Pinpoint the cell where the given text exists, returning its (X, Y) midpoint coordinate. 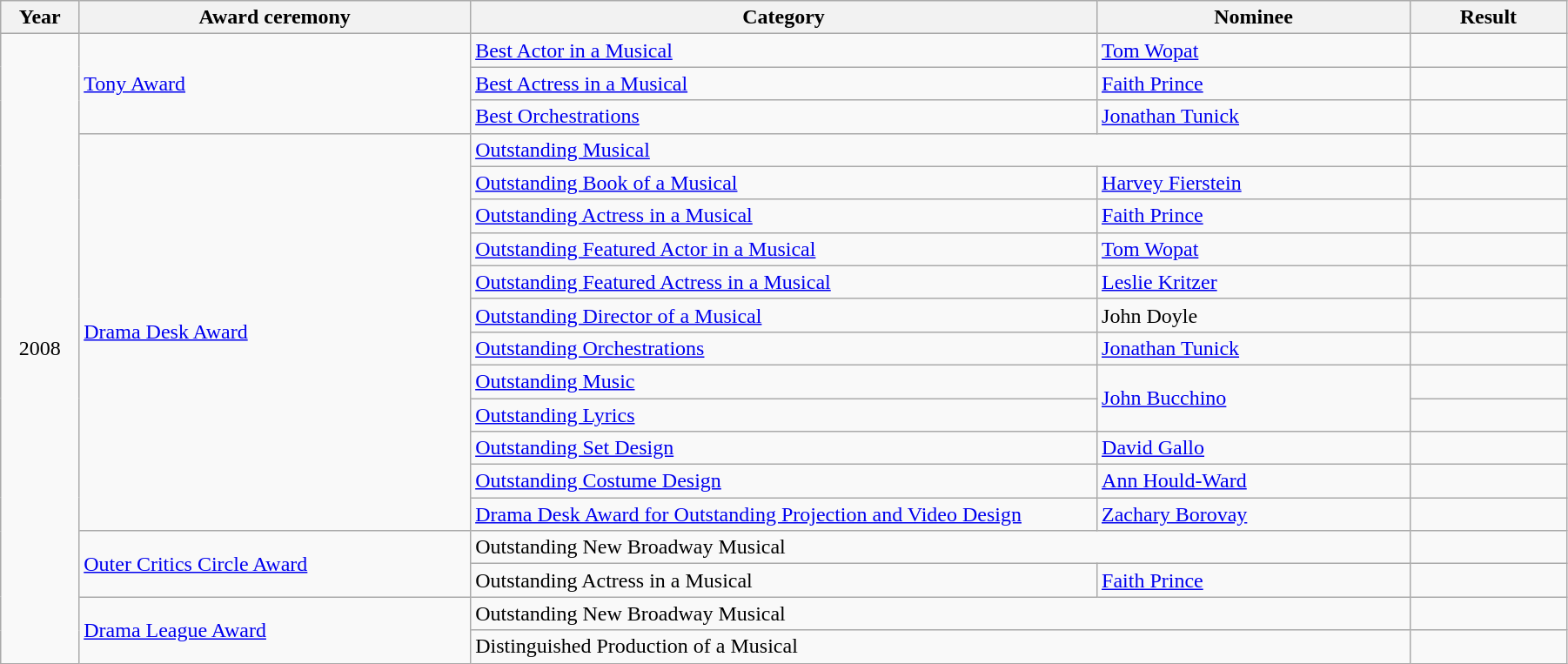
Outstanding Featured Actor in a Musical (784, 249)
Outstanding Orchestrations (784, 348)
Harvey Fierstein (1254, 183)
David Gallo (1254, 448)
Category (784, 17)
Zachary Borovay (1254, 514)
Outstanding Set Design (784, 448)
Year (40, 17)
Outstanding Costume Design (784, 481)
Leslie Kritzer (1254, 282)
Drama League Award (275, 630)
Outer Critics Circle Award (275, 564)
Ann Hould-Ward (1254, 481)
Award ceremony (275, 17)
Drama Desk Award (275, 332)
Result (1488, 17)
Nominee (1254, 17)
Outstanding Lyrics (784, 415)
Drama Desk Award for Outstanding Projection and Video Design (784, 514)
2008 (40, 348)
Tony Award (275, 84)
Outstanding Book of a Musical (784, 183)
John Bucchino (1254, 398)
Best Orchestrations (784, 117)
Best Actress in a Musical (784, 84)
Outstanding Director of a Musical (784, 315)
Distinguished Production of a Musical (941, 647)
Best Actor in a Musical (784, 50)
John Doyle (1254, 315)
Outstanding Musical (941, 150)
Outstanding Featured Actress in a Musical (784, 282)
Outstanding Music (784, 381)
